Output the (X, Y) coordinate of the center of the cell containing the given text.  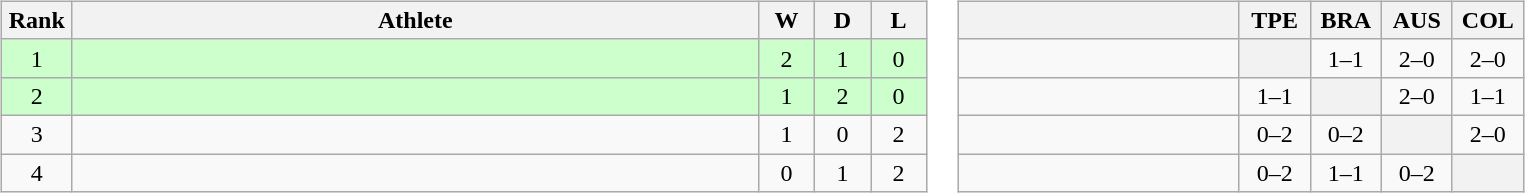
D (842, 20)
TPE (1274, 20)
4 (36, 173)
W (786, 20)
Rank (36, 20)
BRA (1346, 20)
Athlete (415, 20)
3 (36, 134)
L (898, 20)
AUS (1416, 20)
COL (1488, 20)
